Scan for the cell matching the given text and deliver its [X, Y] coordinate at center. 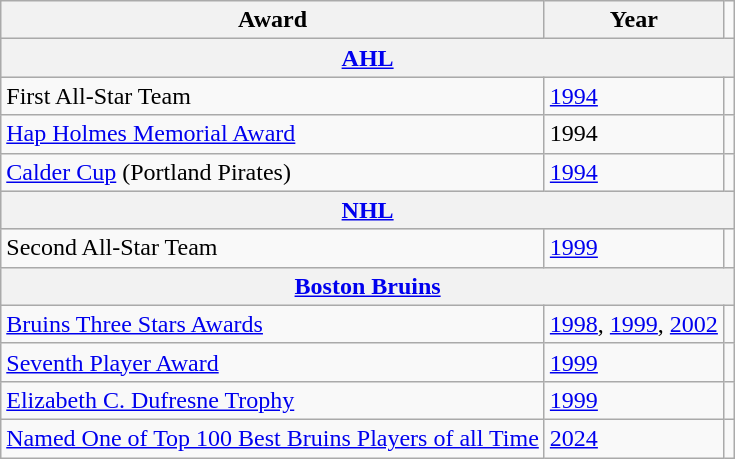
Elizabeth C. Dufresne Trophy [273, 400]
Year [634, 20]
AHL [368, 58]
NHL [368, 210]
First All-Star Team [273, 96]
Calder Cup (Portland Pirates) [273, 172]
1998, 1999, 2002 [634, 324]
2024 [634, 438]
Second All-Star Team [273, 248]
Hap Holmes Memorial Award [273, 134]
Award [273, 20]
Seventh Player Award [273, 362]
Bruins Three Stars Awards [273, 324]
Boston Bruins [368, 286]
Named One of Top 100 Best Bruins Players of all Time [273, 438]
